For the text-containing cell, return its midpoint in (X, Y) coordinate format. 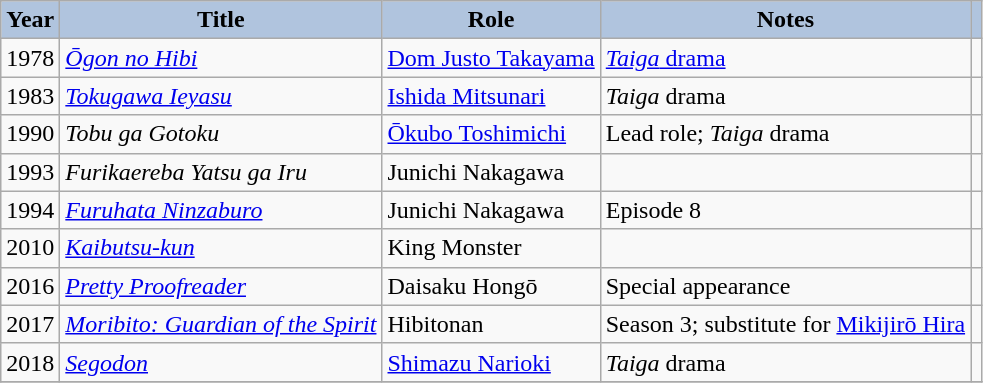
Ōkubo Toshimichi (491, 134)
Notes (785, 20)
1990 (30, 134)
Segodon (221, 362)
1994 (30, 210)
1978 (30, 58)
2010 (30, 248)
Tokugawa Ieyasu (221, 96)
King Monster (491, 248)
1983 (30, 96)
Tobu ga Gotoku (221, 134)
Lead role; Taiga drama (785, 134)
Kaibutsu-kun (221, 248)
2016 (30, 286)
2017 (30, 324)
Special appearance (785, 286)
Pretty Proofreader (221, 286)
Season 3; substitute for Mikijirō Hira (785, 324)
Furuhata Ninzaburo (221, 210)
Shimazu Narioki (491, 362)
Daisaku Hongō (491, 286)
Ishida Mitsunari (491, 96)
Role (491, 20)
2018 (30, 362)
1993 (30, 172)
Episode 8 (785, 210)
Hibitonan (491, 324)
Year (30, 20)
Moribito: Guardian of the Spirit (221, 324)
Dom Justo Takayama (491, 58)
Furikaereba Yatsu ga Iru (221, 172)
Ōgon no Hibi (221, 58)
Title (221, 20)
